Extract the (x, y) coordinate from the center of the cell holding the provided text.  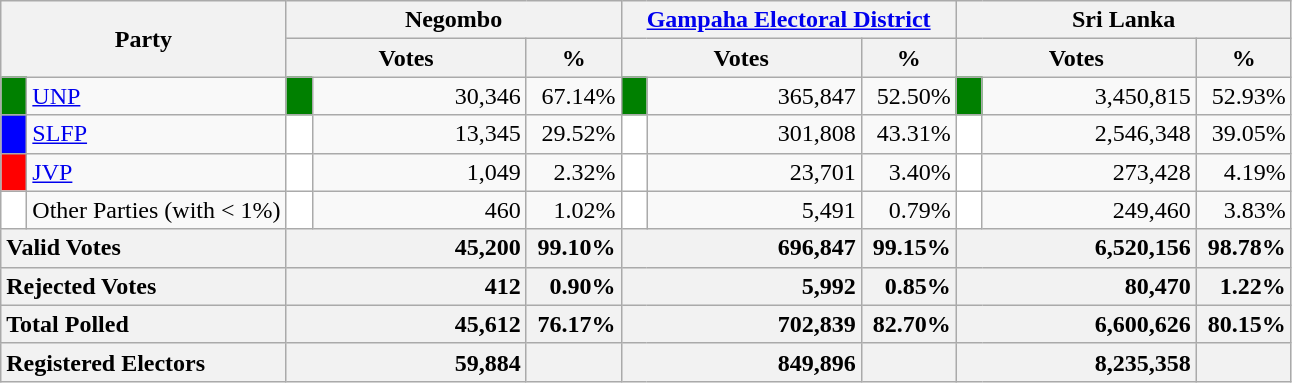
Party (144, 39)
Other Parties (with < 1%) (156, 210)
Rejected Votes (144, 286)
39.05% (1244, 134)
52.93% (1244, 96)
301,808 (754, 134)
696,847 (741, 248)
3.40% (908, 172)
460 (419, 210)
JVP (156, 172)
99.10% (574, 248)
98.78% (1244, 248)
67.14% (574, 96)
412 (406, 286)
273,428 (1089, 172)
1.02% (574, 210)
76.17% (574, 324)
0.85% (908, 286)
29.52% (574, 134)
Sri Lanka (1124, 20)
0.79% (908, 210)
365,847 (754, 96)
1,049 (419, 172)
23,701 (754, 172)
99.15% (908, 248)
0.90% (574, 286)
82.70% (908, 324)
52.50% (908, 96)
Gampaha Electoral District (788, 20)
5,992 (741, 286)
5,491 (754, 210)
Total Polled (144, 324)
1.22% (1244, 286)
59,884 (406, 362)
3,450,815 (1089, 96)
6,600,626 (1076, 324)
4.19% (1244, 172)
2.32% (574, 172)
43.31% (908, 134)
UNP (156, 96)
6,520,156 (1076, 248)
849,896 (741, 362)
30,346 (419, 96)
SLFP (156, 134)
2,546,348 (1089, 134)
249,460 (1089, 210)
3.83% (1244, 210)
Valid Votes (144, 248)
Registered Electors (144, 362)
80,470 (1076, 286)
702,839 (741, 324)
80.15% (1244, 324)
45,200 (406, 248)
13,345 (419, 134)
8,235,358 (1076, 362)
Negombo (454, 20)
45,612 (406, 324)
